Provide the (x, y) coordinate of the cell's center where the given text is located.  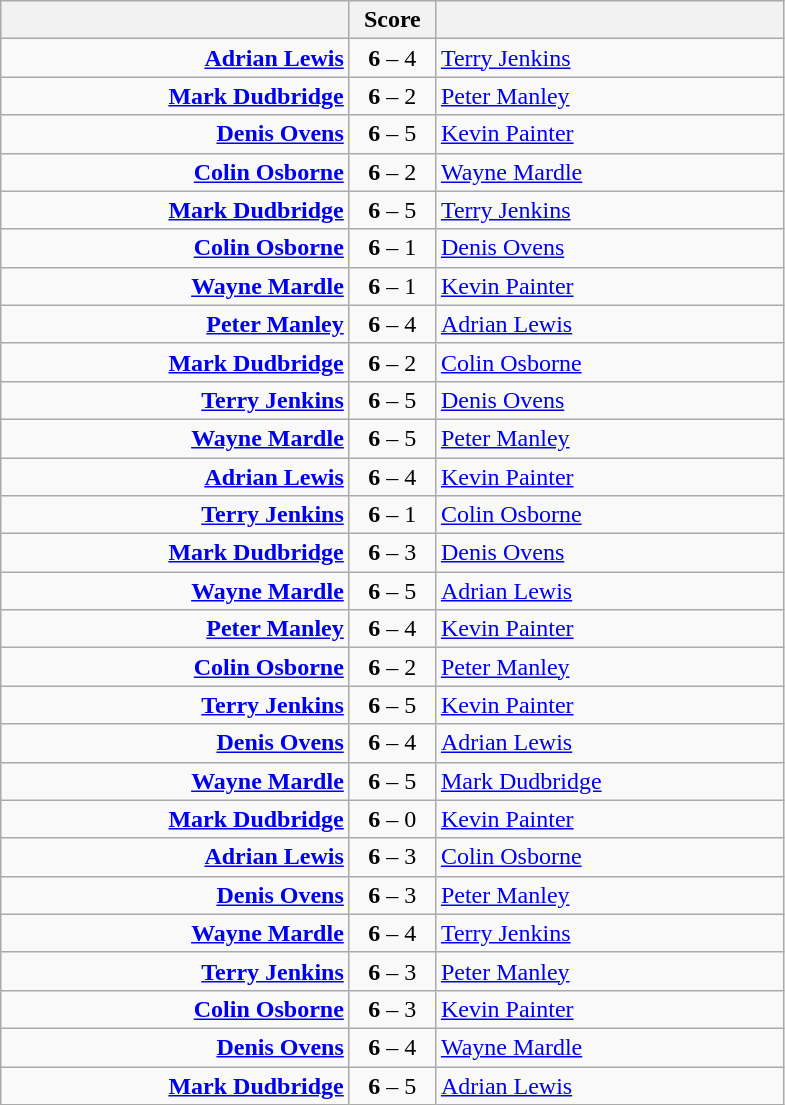
6 – 0 (392, 819)
Score (392, 20)
